Capture the cell that displays the provided text and extract its (x, y) central coordinate. 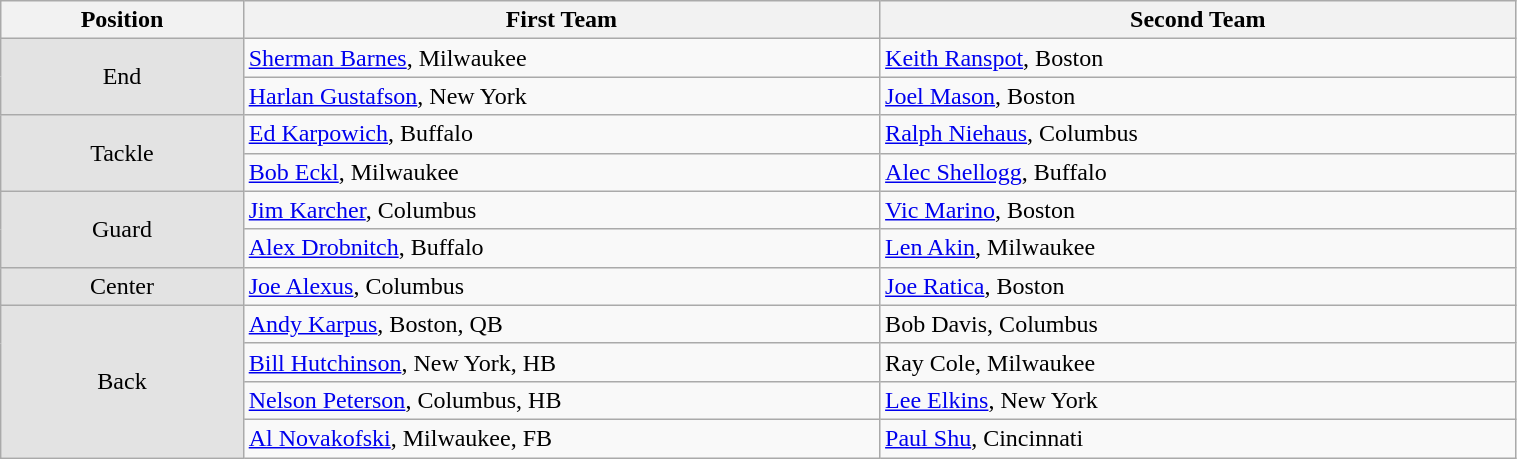
Alec Shellogg, Buffalo (1198, 172)
Jim Karcher, Columbus (561, 210)
Bob Davis, Columbus (1198, 324)
Ralph Niehaus, Columbus (1198, 134)
Joe Alexus, Columbus (561, 286)
Joel Mason, Boston (1198, 96)
Ed Karpowich, Buffalo (561, 134)
Al Novakofski, Milwaukee, FB (561, 438)
Sherman Barnes, Milwaukee (561, 58)
Harlan Gustafson, New York (561, 96)
Ray Cole, Milwaukee (1198, 362)
Back (122, 381)
Bob Eckl, Milwaukee (561, 172)
Position (122, 20)
Tackle (122, 153)
Nelson Peterson, Columbus, HB (561, 400)
Andy Karpus, Boston, QB (561, 324)
Bill Hutchinson, New York, HB (561, 362)
End (122, 77)
Center (122, 286)
Keith Ranspot, Boston (1198, 58)
Len Akin, Milwaukee (1198, 248)
Guard (122, 229)
Second Team (1198, 20)
Alex Drobnitch, Buffalo (561, 248)
Vic Marino, Boston (1198, 210)
Paul Shu, Cincinnati (1198, 438)
Lee Elkins, New York (1198, 400)
Joe Ratica, Boston (1198, 286)
First Team (561, 20)
